Return (x, y) of the center of cell containing provided text 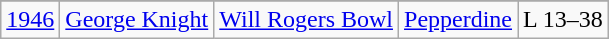
George Knight (137, 20)
1946 (30, 20)
L 13–38 (564, 20)
Will Rogers Bowl (306, 20)
Pepperdine (458, 20)
